Extract the [x, y] coordinate from the center of the cell holding the provided text.  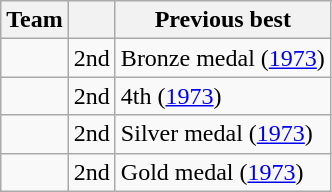
4th (1973) [222, 96]
Previous best [222, 20]
Bronze medal (1973) [222, 58]
Team [35, 20]
Silver medal (1973) [222, 134]
Gold medal (1973) [222, 172]
